Output the (X, Y) coordinate of the center of the cell containing the given text.  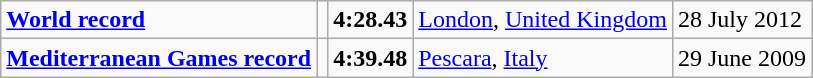
4:39.48 (370, 58)
29 June 2009 (742, 58)
Mediterranean Games record (159, 58)
4:28.43 (370, 20)
World record (159, 20)
Pescara, Italy (543, 58)
London, United Kingdom (543, 20)
28 July 2012 (742, 20)
